Output the (x, y) coordinate of the center of the cell containing the given text.  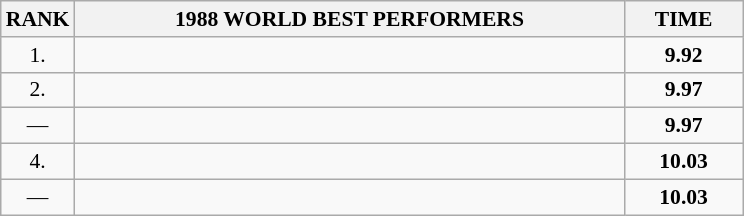
2. (38, 90)
9.92 (684, 55)
1988 WORLD BEST PERFORMERS (349, 19)
TIME (684, 19)
1. (38, 55)
RANK (38, 19)
4. (38, 162)
